Return the (x, y) coordinate for the center point of the cell that contains the specified text.  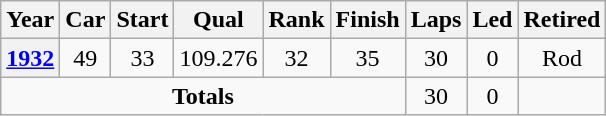
32 (296, 58)
Totals (203, 96)
Led (492, 20)
Finish (368, 20)
49 (86, 58)
35 (368, 58)
Retired (562, 20)
109.276 (218, 58)
Car (86, 20)
Year (30, 20)
33 (142, 58)
Qual (218, 20)
Rank (296, 20)
1932 (30, 58)
Laps (436, 20)
Rod (562, 58)
Start (142, 20)
